Search for the cell housing the specified text and yield its [x, y] center coordinate. 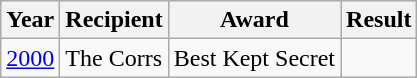
Year [30, 20]
Award [254, 20]
Best Kept Secret [254, 58]
2000 [30, 58]
Recipient [114, 20]
Result [379, 20]
The Corrs [114, 58]
